Output the (X, Y) coordinate of the center of the cell containing the given text.  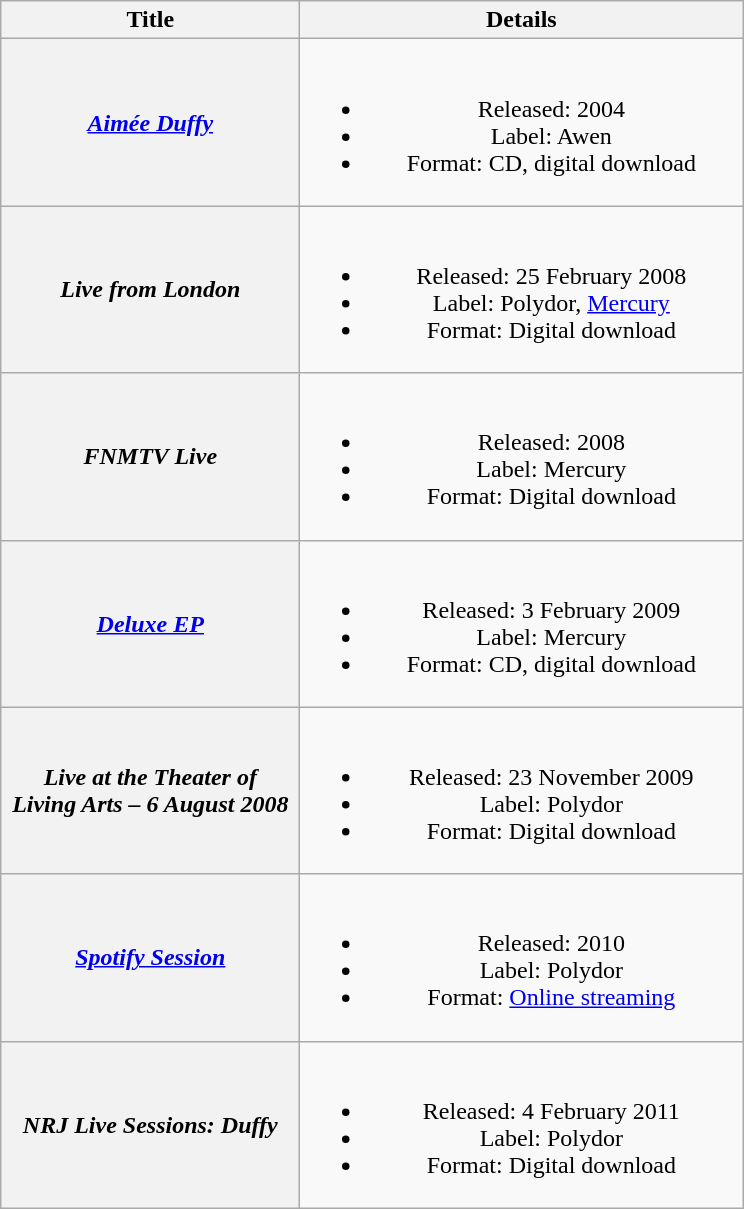
Live from London (150, 290)
Aimée Duffy (150, 122)
Released: 25 February 2008Label: Polydor, MercuryFormat: Digital download (522, 290)
Released: 2008Label: MercuryFormat: Digital download (522, 456)
NRJ Live Sessions: Duffy (150, 1124)
Released: 23 November 2009Label: PolydorFormat: Digital download (522, 790)
Details (522, 20)
Spotify Session (150, 958)
Title (150, 20)
Live at the Theater of Living Arts – 6 August 2008 (150, 790)
FNMTV Live (150, 456)
Deluxe EP (150, 624)
Released: 2004Label: AwenFormat: CD, digital download (522, 122)
Released: 4 February 2011Label: PolydorFormat: Digital download (522, 1124)
Released: 3 February 2009Label: MercuryFormat: CD, digital download (522, 624)
Released: 2010Label: PolydorFormat: Online streaming (522, 958)
